Find where the given text appears and provide that cell's center as [X, Y] coordinate. 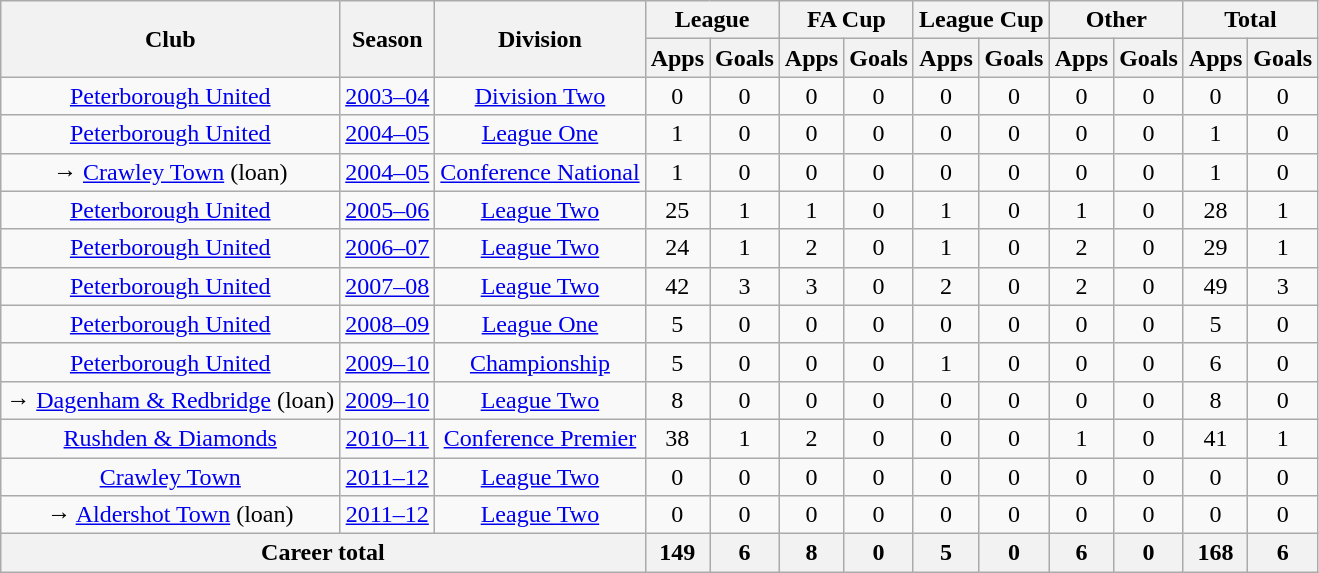
→ Dagenham & Redbridge (loan) [170, 400]
2007–08 [388, 286]
168 [1215, 553]
→ Aldershot Town (loan) [170, 515]
49 [1215, 286]
2005–06 [388, 210]
41 [1215, 438]
→ Crawley Town (loan) [170, 172]
League Cup [981, 20]
2003–04 [388, 96]
42 [677, 286]
2008–09 [388, 324]
25 [677, 210]
Conference Premier [540, 438]
Division Two [540, 96]
Season [388, 39]
24 [677, 248]
149 [677, 553]
29 [1215, 248]
Club [170, 39]
Championship [540, 362]
Rushden & Diamonds [170, 438]
2010–11 [388, 438]
Total [1250, 20]
League [712, 20]
38 [677, 438]
Crawley Town [170, 477]
Other [1116, 20]
Conference National [540, 172]
28 [1215, 210]
2006–07 [388, 248]
FA Cup [846, 20]
Career total [323, 553]
Division [540, 39]
